Detect which cell encompasses the target text, then output its [x, y] center coordinate. 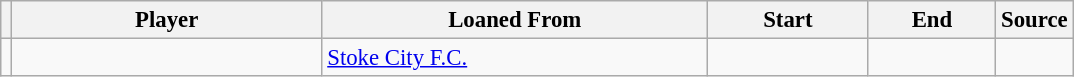
Player [166, 20]
Stoke City F.C. [515, 58]
Loaned From [515, 20]
End [932, 20]
Source [1034, 20]
Start [788, 20]
